Pinpoint the cell where the given text exists, returning its (x, y) midpoint coordinate. 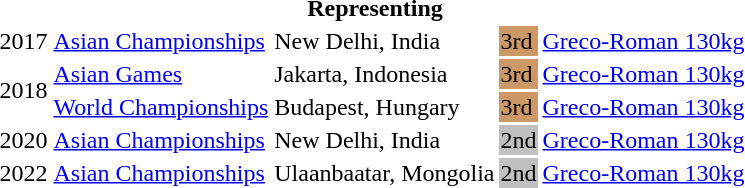
Jakarta, Indonesia (384, 74)
Ulaanbaatar, Mongolia (384, 173)
Budapest, Hungary (384, 107)
World Championships (161, 107)
Asian Games (161, 74)
